Detect which cell encompasses the target text, then output its (x, y) center coordinate. 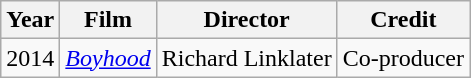
Credit (403, 20)
Boyhood (108, 58)
Year (30, 20)
2014 (30, 58)
Co-producer (403, 58)
Director (246, 20)
Film (108, 20)
Richard Linklater (246, 58)
